For the text-containing cell, return its midpoint in [x, y] coordinate format. 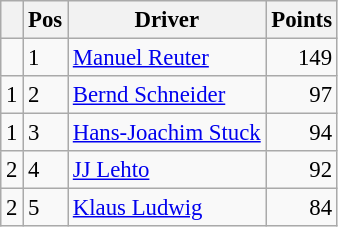
Points [302, 20]
149 [302, 58]
92 [302, 170]
Manuel Reuter [168, 58]
Klaus Ludwig [168, 208]
3 [46, 133]
97 [302, 95]
JJ Lehto [168, 170]
Bernd Schneider [168, 95]
Driver [168, 20]
4 [46, 170]
Hans-Joachim Stuck [168, 133]
5 [46, 208]
94 [302, 133]
84 [302, 208]
Pos [46, 20]
